Capture the cell that displays the provided text and extract its [X, Y] central coordinate. 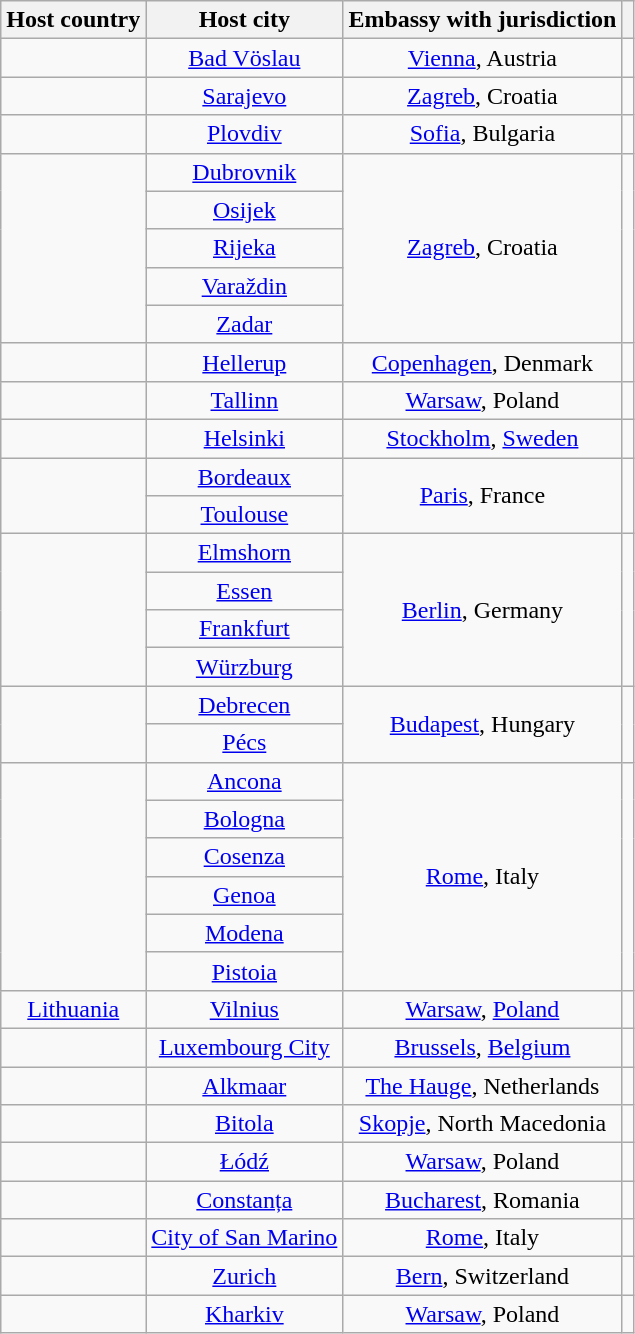
Varaždin [244, 286]
Luxembourg City [244, 1047]
Bern, Switzerland [482, 1276]
Constanța [244, 1200]
Dubrovnik [244, 172]
Sofia, Bulgaria [482, 134]
Embassy with jurisdiction [482, 20]
City of San Marino [244, 1238]
Berlin, Germany [482, 610]
Tallinn [244, 400]
Paris, France [482, 496]
Stockholm, Sweden [482, 438]
Genoa [244, 895]
Ancona [244, 781]
Pécs [244, 743]
Kharkiv [244, 1314]
Vilnius [244, 1009]
The Hauge, Netherlands [482, 1085]
Bitola [244, 1124]
Zadar [244, 324]
Debrecen [244, 705]
Zurich [244, 1276]
Lithuania [74, 1009]
Helsinki [244, 438]
Bucharest, Romania [482, 1200]
Plovdiv [244, 134]
Toulouse [244, 515]
Rijeka [244, 248]
Budapest, Hungary [482, 724]
Host country [74, 20]
Osijek [244, 210]
Sarajevo [244, 96]
Copenhagen, Denmark [482, 362]
Bordeaux [244, 477]
Brussels, Belgium [482, 1047]
Bologna [244, 819]
Alkmaar [244, 1085]
Frankfurt [244, 629]
Host city [244, 20]
Elmshorn [244, 553]
Essen [244, 591]
Hellerup [244, 362]
Würzburg [244, 667]
Vienna, Austria [482, 58]
Skopje, North Macedonia [482, 1124]
Modena [244, 933]
Bad Vöslau [244, 58]
Cosenza [244, 857]
Łódź [244, 1162]
Pistoia [244, 971]
